Return (x, y) of the center of cell containing provided text 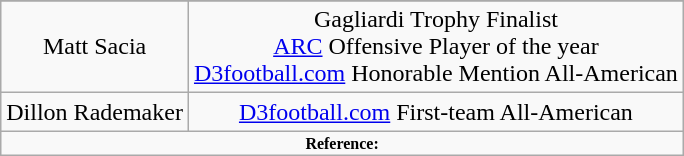
Dillon Rademaker (95, 112)
Reference: (342, 143)
Gagliardi Trophy FinalistARC Offensive Player of the yearD3football.com Honorable Mention All-American (436, 47)
Matt Sacia (95, 47)
D3football.com First-team All-American (436, 112)
